From the cell containing the given text, extract its center point as [X, Y] coordinate. 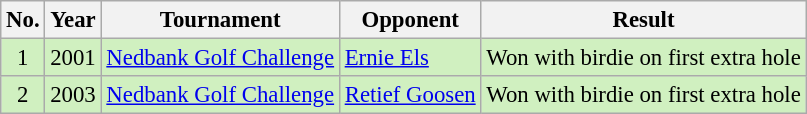
Tournament [220, 20]
Year [73, 20]
Retief Goosen [410, 95]
Ernie Els [410, 58]
Result [644, 20]
2003 [73, 95]
2 [23, 95]
1 [23, 58]
Opponent [410, 20]
No. [23, 20]
2001 [73, 58]
